Output the [X, Y] coordinate of the center of the cell containing the given text.  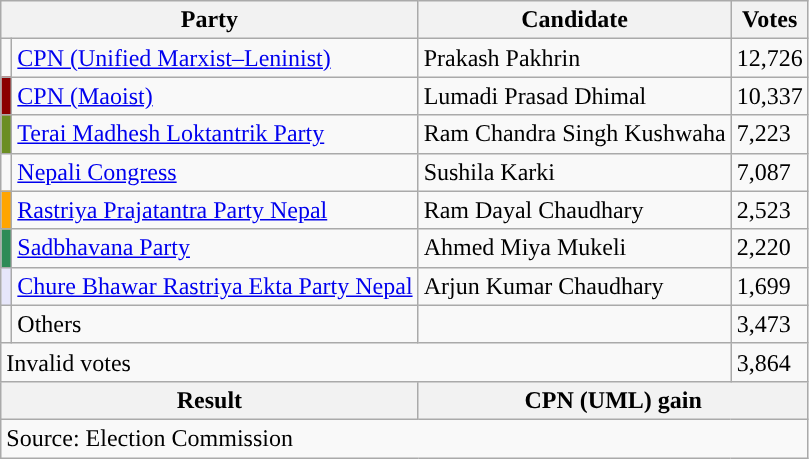
Source: Election Commission [404, 438]
Ram Dayal Chaudhary [574, 210]
3,473 [770, 324]
Votes [770, 20]
Sushila Karki [574, 172]
7,087 [770, 172]
2,220 [770, 248]
12,726 [770, 58]
Arjun Kumar Chaudhary [574, 286]
7,223 [770, 134]
Ahmed Miya Mukeli [574, 248]
Nepali Congress [215, 172]
Invalid votes [366, 362]
Terai Madhesh Loktantrik Party [215, 134]
Candidate [574, 20]
Lumadi Prasad Dhimal [574, 96]
Sadbhavana Party [215, 248]
10,337 [770, 96]
Rastriya Prajatantra Party Nepal [215, 210]
Ram Chandra Singh Kushwaha [574, 134]
CPN (UML) gain [613, 400]
CPN (Unified Marxist–Leninist) [215, 58]
Others [215, 324]
2,523 [770, 210]
3,864 [770, 362]
1,699 [770, 286]
Chure Bhawar Rastriya Ekta Party Nepal [215, 286]
Party [210, 20]
Prakash Pakhrin [574, 58]
Result [210, 400]
CPN (Maoist) [215, 96]
